From the cell containing the given text, extract its center point as [x, y] coordinate. 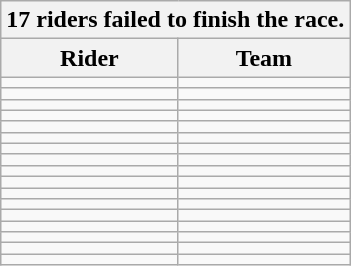
Team [264, 58]
17 riders failed to finish the race. [176, 20]
Rider [90, 58]
